Detect which cell encompasses the target text, then output its [X, Y] center coordinate. 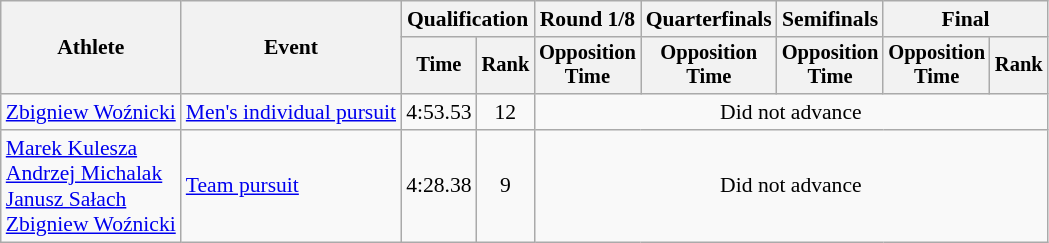
4:28.38 [438, 186]
12 [506, 112]
4:53.53 [438, 112]
Round 1/8 [588, 19]
Final [965, 19]
Men's individual pursuit [291, 112]
Athlete [91, 48]
Team pursuit [291, 186]
Event [291, 48]
Zbigniew Woźnicki [91, 112]
Marek KuleszaAndrzej MichalakJanusz SałachZbigniew Woźnicki [91, 186]
Semifinals [830, 19]
9 [506, 186]
Quarterfinals [709, 19]
Time [438, 66]
Qualification [468, 19]
